Identify which cell holds the provided text, then report its (x, y) central coordinate. 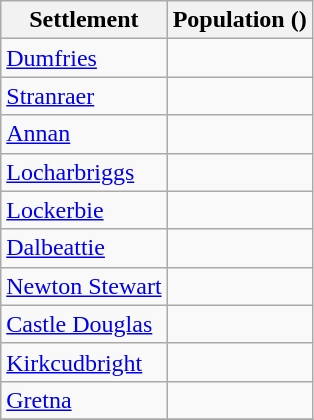
Stranraer (84, 96)
Locharbriggs (84, 172)
Settlement (84, 20)
Newton Stewart (84, 286)
Gretna (84, 400)
Population () (240, 20)
Annan (84, 134)
Dumfries (84, 58)
Kirkcudbright (84, 362)
Lockerbie (84, 210)
Castle Douglas (84, 324)
Dalbeattie (84, 248)
